Return (X, Y) of the center of cell containing provided text 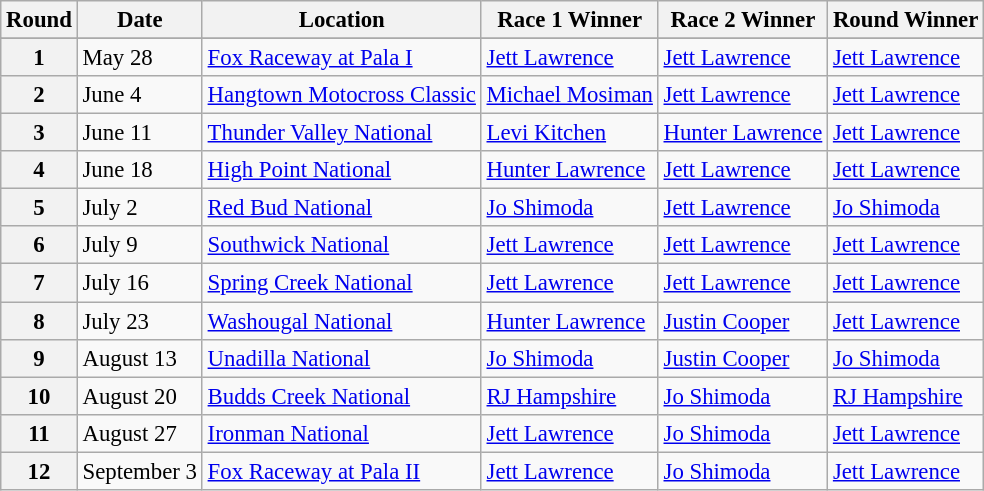
4 (39, 170)
Hangtown Motocross Classic (342, 95)
3 (39, 133)
9 (39, 358)
10 (39, 396)
Southwick National (342, 245)
Budds Creek National (342, 396)
August 20 (140, 396)
Thunder Valley National (342, 133)
Red Bud National (342, 208)
Unadilla National (342, 358)
Date (140, 20)
Location (342, 20)
1 (39, 58)
June 18 (140, 170)
8 (39, 321)
Round Winner (906, 20)
Spring Creek National (342, 283)
September 3 (140, 471)
High Point National (342, 170)
July 16 (140, 283)
12 (39, 471)
Fox Raceway at Pala I (342, 58)
August 13 (140, 358)
August 27 (140, 433)
July 9 (140, 245)
6 (39, 245)
2 (39, 95)
Round (39, 20)
Ironman National (342, 433)
May 28 (140, 58)
June 11 (140, 133)
Race 1 Winner (570, 20)
11 (39, 433)
July 2 (140, 208)
Levi Kitchen (570, 133)
Michael Mosiman (570, 95)
5 (39, 208)
June 4 (140, 95)
7 (39, 283)
Race 2 Winner (742, 20)
July 23 (140, 321)
Fox Raceway at Pala II (342, 471)
Washougal National (342, 321)
